Find where the given text appears and provide that cell's center as [x, y] coordinate. 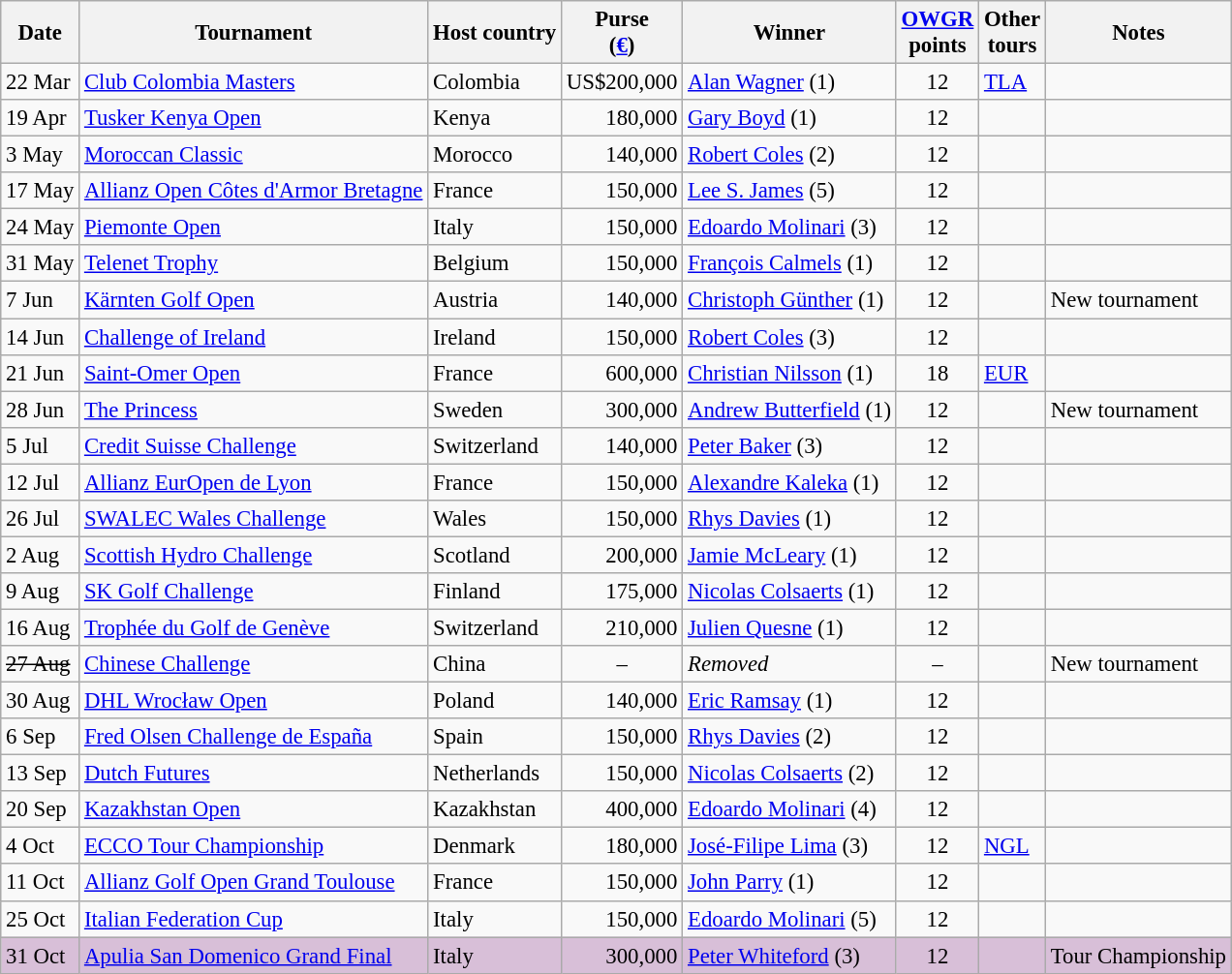
Christian Nilsson (1) [790, 373]
Othertours [1013, 33]
Removed [790, 664]
Apulia San Domenico Grand Final [254, 956]
25 Oct [41, 919]
Winner [790, 33]
Lee S. James (5) [790, 191]
22 Mar [41, 82]
Denmark [495, 846]
Belgium [495, 264]
Robert Coles (3) [790, 337]
Chinese Challenge [254, 664]
17 May [41, 191]
Club Colombia Masters [254, 82]
DHL Wrocław Open [254, 701]
175,000 [622, 592]
Allianz Golf Open Grand Toulouse [254, 883]
Dutch Futures [254, 774]
3 May [41, 155]
Sweden [495, 410]
28 Jun [41, 410]
Robert Coles (2) [790, 155]
Host country [495, 33]
26 Jul [41, 519]
2 Aug [41, 555]
Julien Quesne (1) [790, 627]
Telenet Trophy [254, 264]
13 Sep [41, 774]
Finland [495, 592]
7 Jun [41, 300]
200,000 [622, 555]
Alan Wagner (1) [790, 82]
5 Jul [41, 445]
TLA [1013, 82]
400,000 [622, 809]
Peter Baker (3) [790, 445]
Nicolas Colsaerts (2) [790, 774]
24 May [41, 228]
Piemonte Open [254, 228]
EUR [1013, 373]
Wales [495, 519]
Gary Boyd (1) [790, 118]
Alexandre Kaleka (1) [790, 482]
19 Apr [41, 118]
Netherlands [495, 774]
31 Oct [41, 956]
Rhys Davies (1) [790, 519]
4 Oct [41, 846]
210,000 [622, 627]
Challenge of Ireland [254, 337]
John Parry (1) [790, 883]
Ireland [495, 337]
Christoph Günther (1) [790, 300]
SK Golf Challenge [254, 592]
Saint-Omer Open [254, 373]
Andrew Butterfield (1) [790, 410]
Moroccan Classic [254, 155]
Scotland [495, 555]
20 Sep [41, 809]
ECCO Tour Championship [254, 846]
27 Aug [41, 664]
Kazakhstan [495, 809]
30 Aug [41, 701]
Purse(€) [622, 33]
Tour Championship [1138, 956]
Rhys Davies (2) [790, 737]
Peter Whiteford (3) [790, 956]
China [495, 664]
Kärnten Golf Open [254, 300]
José-Filipe Lima (3) [790, 846]
Spain [495, 737]
Edoardo Molinari (5) [790, 919]
Credit Suisse Challenge [254, 445]
Nicolas Colsaerts (1) [790, 592]
Edoardo Molinari (4) [790, 809]
Poland [495, 701]
Tusker Kenya Open [254, 118]
9 Aug [41, 592]
11 Oct [41, 883]
US$200,000 [622, 82]
François Calmels (1) [790, 264]
Kenya [495, 118]
Tournament [254, 33]
Date [41, 33]
12 Jul [41, 482]
Allianz Open Côtes d'Armor Bretagne [254, 191]
600,000 [622, 373]
Colombia [495, 82]
6 Sep [41, 737]
18 [938, 373]
Fred Olsen Challenge de España [254, 737]
Edoardo Molinari (3) [790, 228]
21 Jun [41, 373]
Eric Ramsay (1) [790, 701]
Austria [495, 300]
Jamie McLeary (1) [790, 555]
Trophée du Golf de Genève [254, 627]
31 May [41, 264]
Italian Federation Cup [254, 919]
Morocco [495, 155]
SWALEC Wales Challenge [254, 519]
Notes [1138, 33]
NGL [1013, 846]
Scottish Hydro Challenge [254, 555]
Kazakhstan Open [254, 809]
OWGRpoints [938, 33]
Allianz EurOpen de Lyon [254, 482]
14 Jun [41, 337]
The Princess [254, 410]
16 Aug [41, 627]
